Identify which cell holds the provided text, then report its [x, y] central coordinate. 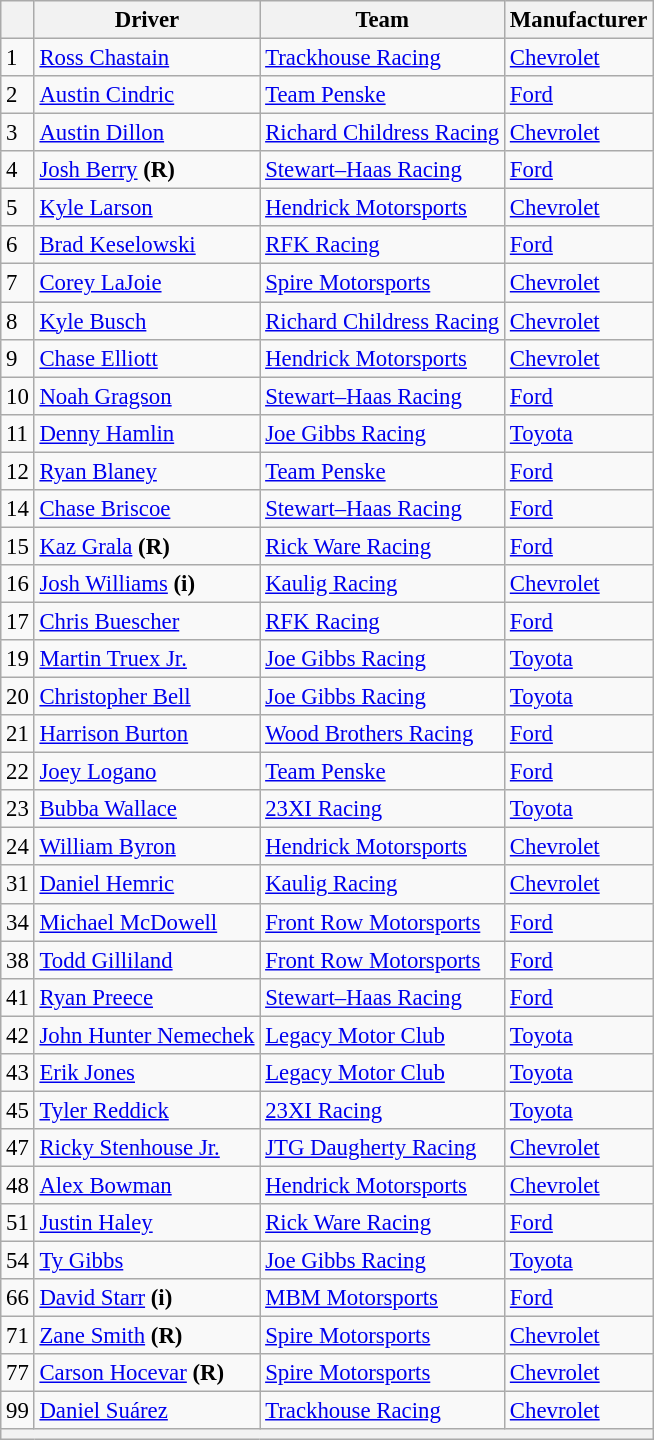
Michael McDowell [147, 922]
Kyle Larson [147, 208]
7 [18, 283]
22 [18, 772]
Chris Buescher [147, 621]
Corey LaJoie [147, 283]
4 [18, 170]
51 [18, 1223]
34 [18, 922]
Wood Brothers Racing [382, 734]
Josh Berry (R) [147, 170]
9 [18, 358]
Kaz Grala (R) [147, 546]
77 [18, 1373]
Alex Bowman [147, 1185]
24 [18, 847]
10 [18, 396]
Joey Logano [147, 772]
Austin Dillon [147, 133]
Team [382, 20]
47 [18, 1148]
Todd Gilliland [147, 960]
17 [18, 621]
Christopher Bell [147, 697]
Carson Hocevar (R) [147, 1373]
Austin Cindric [147, 95]
MBM Motorsports [382, 1298]
21 [18, 734]
42 [18, 1035]
45 [18, 1110]
16 [18, 584]
Ryan Preece [147, 997]
Denny Hamlin [147, 433]
66 [18, 1298]
Josh Williams (i) [147, 584]
Justin Haley [147, 1223]
Erik Jones [147, 1073]
Chase Briscoe [147, 509]
99 [18, 1411]
19 [18, 659]
2 [18, 95]
5 [18, 208]
JTG Daugherty Racing [382, 1148]
48 [18, 1185]
Kyle Busch [147, 321]
Martin Truex Jr. [147, 659]
Ryan Blaney [147, 471]
David Starr (i) [147, 1298]
Bubba Wallace [147, 809]
Manufacturer [579, 20]
1 [18, 58]
Tyler Reddick [147, 1110]
Ricky Stenhouse Jr. [147, 1148]
Noah Gragson [147, 396]
Harrison Burton [147, 734]
William Byron [147, 847]
38 [18, 960]
Ross Chastain [147, 58]
14 [18, 509]
Brad Keselowski [147, 245]
12 [18, 471]
71 [18, 1336]
Zane Smith (R) [147, 1336]
20 [18, 697]
43 [18, 1073]
23 [18, 809]
31 [18, 885]
John Hunter Nemechek [147, 1035]
8 [18, 321]
41 [18, 997]
Driver [147, 20]
3 [18, 133]
Ty Gibbs [147, 1261]
Daniel Suárez [147, 1411]
11 [18, 433]
Chase Elliott [147, 358]
6 [18, 245]
54 [18, 1261]
Daniel Hemric [147, 885]
15 [18, 546]
